Pinpoint the cell where the given text exists, returning its [x, y] midpoint coordinate. 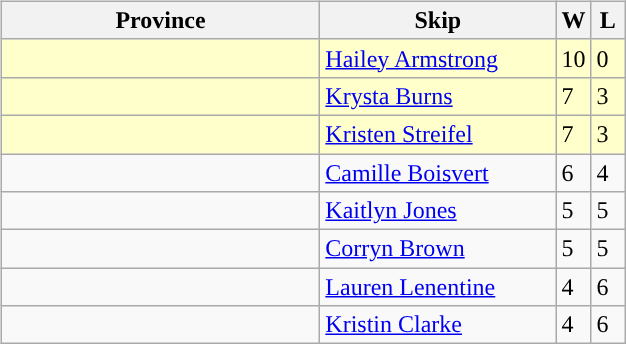
Kristin Clarke [438, 325]
Hailey Armstrong [438, 58]
Kaitlyn Jones [438, 211]
L [608, 20]
Kristen Streifel [438, 134]
Camille Boisvert [438, 173]
W [574, 20]
10 [574, 58]
Skip [438, 20]
Lauren Lenentine [438, 287]
Corryn Brown [438, 249]
0 [608, 58]
Province [160, 20]
Krysta Burns [438, 96]
